Extract the (x, y) coordinate from the center of the cell holding the provided text.  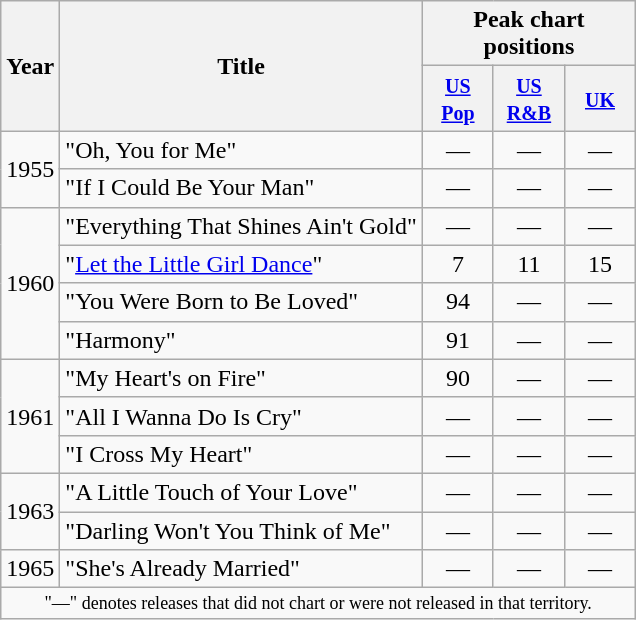
7 (458, 264)
"Darling Won't You Think of Me" (242, 531)
11 (528, 264)
1955 (30, 169)
"—" denotes releases that did not chart or were not released in that territory. (318, 604)
"Oh, You for Me" (242, 150)
"My Heart's on Fire" (242, 378)
1963 (30, 511)
UK (600, 98)
"Let the Little Girl Dance" (242, 264)
"You Were Born to Be Loved" (242, 302)
"If I Could Be Your Man" (242, 188)
90 (458, 378)
"Harmony" (242, 340)
"A Little Touch of Your Love" (242, 492)
US Pop (458, 98)
"All I Wanna Do Is Cry" (242, 416)
"She's Already Married" (242, 569)
91 (458, 340)
1960 (30, 283)
1961 (30, 416)
Year (30, 66)
1965 (30, 569)
Title (242, 66)
15 (600, 264)
"I Cross My Heart" (242, 454)
Peak chart positions (528, 34)
US R&B (528, 98)
"Everything That Shines Ain't Gold" (242, 226)
94 (458, 302)
